Output the (x, y) coordinate of the center of the cell containing the given text.  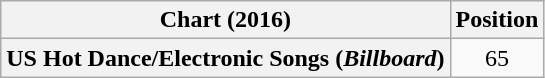
65 (497, 58)
US Hot Dance/Electronic Songs (Billboard) (226, 58)
Position (497, 20)
Chart (2016) (226, 20)
